Output the (x, y) coordinate of the center of the cell containing the given text.  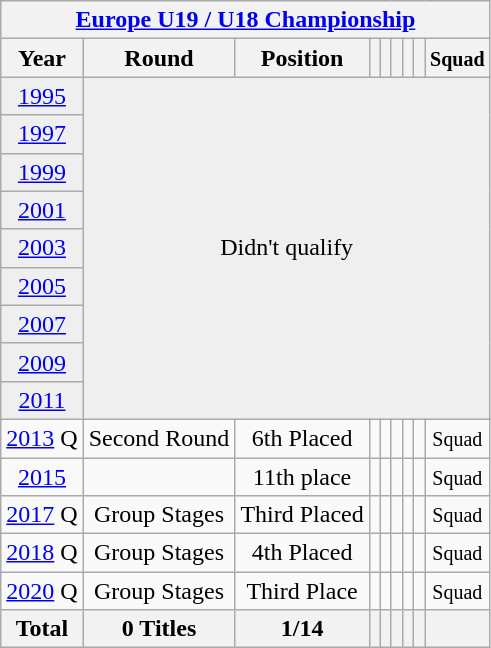
1995 (42, 96)
Position (302, 58)
2007 (42, 324)
1997 (42, 134)
2015 (42, 477)
Round (159, 58)
2011 (42, 400)
2018 Q (42, 553)
4th Placed (302, 553)
Third Place (302, 591)
2003 (42, 248)
1999 (42, 172)
Europe U19 / U18 Championship (246, 20)
2001 (42, 210)
2017 Q (42, 515)
Total (42, 629)
Second Round (159, 438)
2005 (42, 286)
2013 Q (42, 438)
2020 Q (42, 591)
2009 (42, 362)
6th Placed (302, 438)
11th place (302, 477)
0 Titles (159, 629)
Third Placed (302, 515)
1/14 (302, 629)
Didn't qualify (286, 248)
Year (42, 58)
